Pinpoint the cell where the given text exists, returning its (x, y) midpoint coordinate. 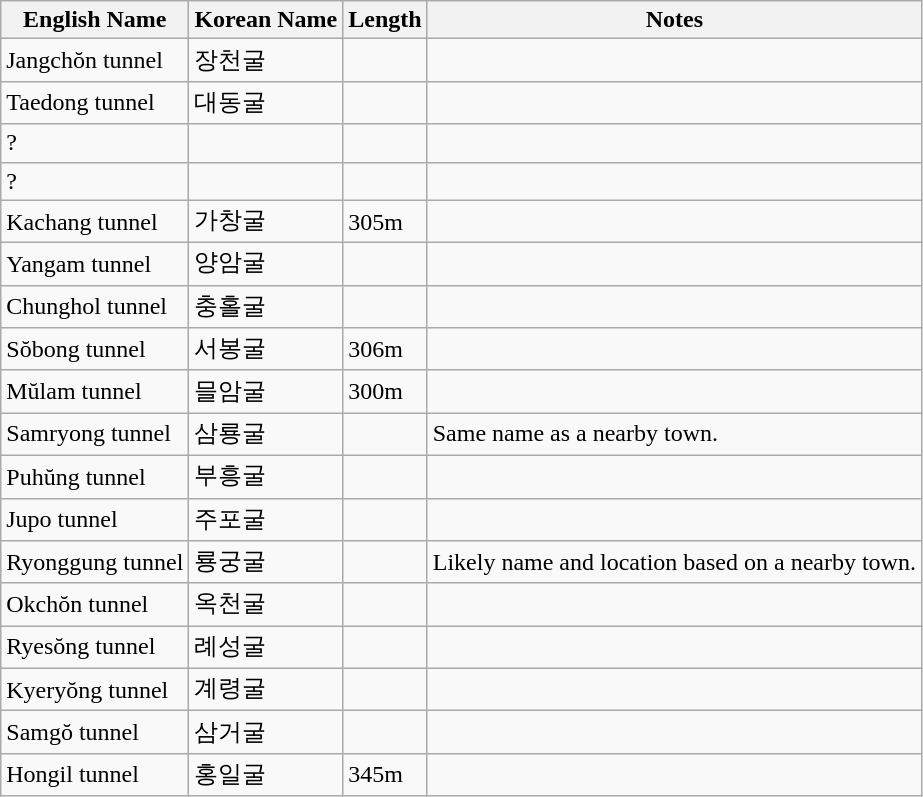
삼룡굴 (266, 434)
305m (385, 222)
Samryong tunnel (95, 434)
대동굴 (266, 102)
Ryonggung tunnel (95, 562)
345m (385, 774)
Length (385, 20)
Jupo tunnel (95, 520)
옥천굴 (266, 604)
Korean Name (266, 20)
장천굴 (266, 60)
Sŏbong tunnel (95, 350)
Yangam tunnel (95, 264)
양암굴 (266, 264)
례성굴 (266, 648)
Samgŏ tunnel (95, 732)
부흥굴 (266, 476)
Chunghol tunnel (95, 306)
가창굴 (266, 222)
Puhŭng tunnel (95, 476)
홍일굴 (266, 774)
주포굴 (266, 520)
Hongil tunnel (95, 774)
Taedong tunnel (95, 102)
서봉굴 (266, 350)
계령굴 (266, 690)
Mŭlam tunnel (95, 392)
300m (385, 392)
Okchŏn tunnel (95, 604)
Likely name and location based on a nearby town. (674, 562)
룡궁굴 (266, 562)
믈암굴 (266, 392)
Notes (674, 20)
Ryesŏng tunnel (95, 648)
English Name (95, 20)
Kyeryŏng tunnel (95, 690)
Same name as a nearby town. (674, 434)
Kachang tunnel (95, 222)
삼거굴 (266, 732)
충홀굴 (266, 306)
Jangchŏn tunnel (95, 60)
306m (385, 350)
